Search for the cell housing the specified text and yield its [X, Y] center coordinate. 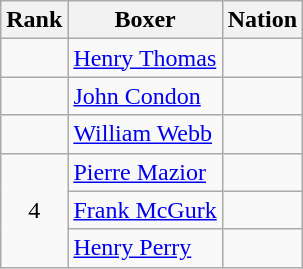
Boxer [145, 20]
Frank McGurk [145, 210]
Pierre Mazior [145, 172]
William Webb [145, 134]
Rank [34, 20]
Nation [262, 20]
Henry Perry [145, 248]
John Condon [145, 96]
Henry Thomas [145, 58]
4 [34, 210]
